Provide the [x, y] coordinate of the cell's center where the given text is located.  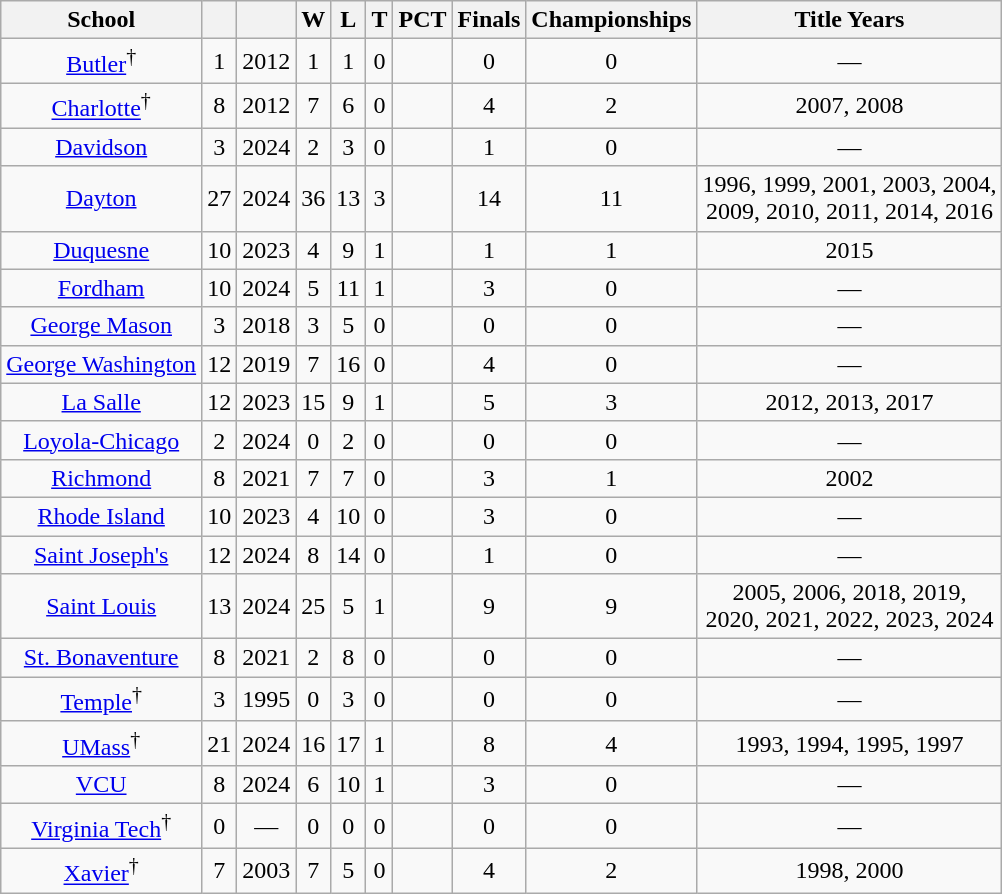
School [102, 20]
2015 [850, 250]
Virginia Tech† [102, 826]
1995 [266, 700]
15 [314, 402]
PCT [422, 20]
36 [314, 198]
L [348, 20]
W [314, 20]
St. Bonaventure [102, 658]
Davidson [102, 147]
Rhode Island [102, 516]
2005, 2006, 2018, 2019,2020, 2021, 2022, 2023, 2024 [850, 606]
2007, 2008 [850, 106]
Finals [489, 20]
Charlotte† [102, 106]
Richmond [102, 478]
Fordham [102, 288]
2019 [266, 364]
21 [220, 744]
La Salle [102, 402]
2012, 2013, 2017 [850, 402]
Dayton [102, 198]
Saint Louis [102, 606]
2018 [266, 326]
Xavier† [102, 870]
Butler† [102, 62]
1998, 2000 [850, 870]
VCU [102, 785]
27 [220, 198]
UMass† [102, 744]
2003 [266, 870]
T [380, 20]
George Washington [102, 364]
Saint Joseph's [102, 555]
2002 [850, 478]
Duquesne [102, 250]
25 [314, 606]
Championships [612, 20]
Temple† [102, 700]
17 [348, 744]
1996, 1999, 2001, 2003, 2004,2009, 2010, 2011, 2014, 2016 [850, 198]
Title Years [850, 20]
Loyola-Chicago [102, 440]
1993, 1994, 1995, 1997 [850, 744]
George Mason [102, 326]
